Return the [X, Y] coordinate for the center point of the cell that contains the specified text.  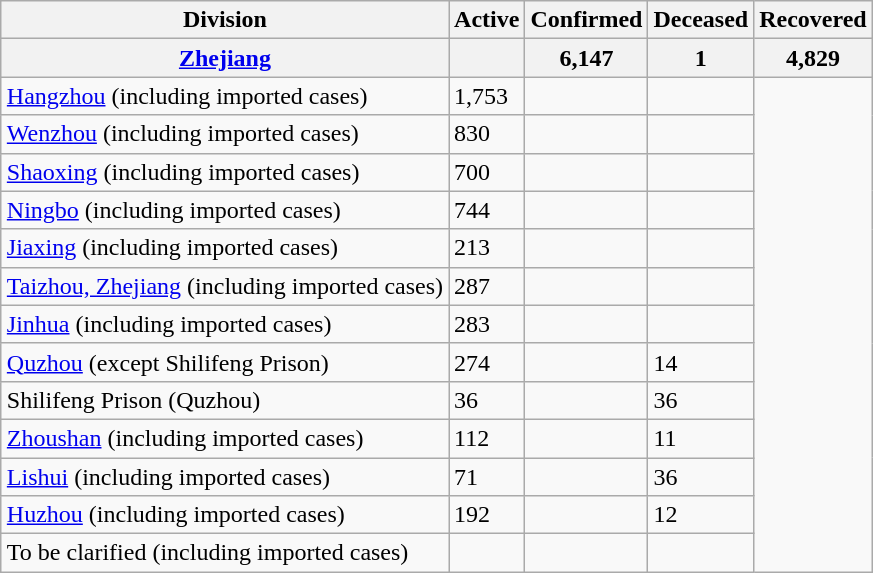
Jinhua (including imported cases) [224, 324]
213 [487, 248]
192 [487, 515]
700 [487, 172]
71 [487, 477]
Huzhou (including imported cases) [224, 515]
Active [487, 20]
Taizhou, Zhejiang (including imported cases) [224, 286]
Division [224, 20]
Deceased [701, 20]
1,753 [487, 96]
Hangzhou (including imported cases) [224, 96]
Jiaxing (including imported cases) [224, 248]
1 [701, 58]
12 [701, 515]
Lishui (including imported cases) [224, 477]
Shaoxing (including imported cases) [224, 172]
Shilifeng Prison (Quzhou) [224, 400]
283 [487, 324]
Zhejiang [224, 58]
112 [487, 438]
To be clarified (including imported cases) [224, 553]
744 [487, 210]
830 [487, 134]
Recovered [814, 20]
274 [487, 362]
6,147 [586, 58]
Confirmed [586, 20]
Wenzhou (including imported cases) [224, 134]
287 [487, 286]
14 [701, 362]
4,829 [814, 58]
11 [701, 438]
Zhoushan (including imported cases) [224, 438]
Ningbo (including imported cases) [224, 210]
Quzhou (except Shilifeng Prison) [224, 362]
